Return (X, Y) of the center of cell containing provided text 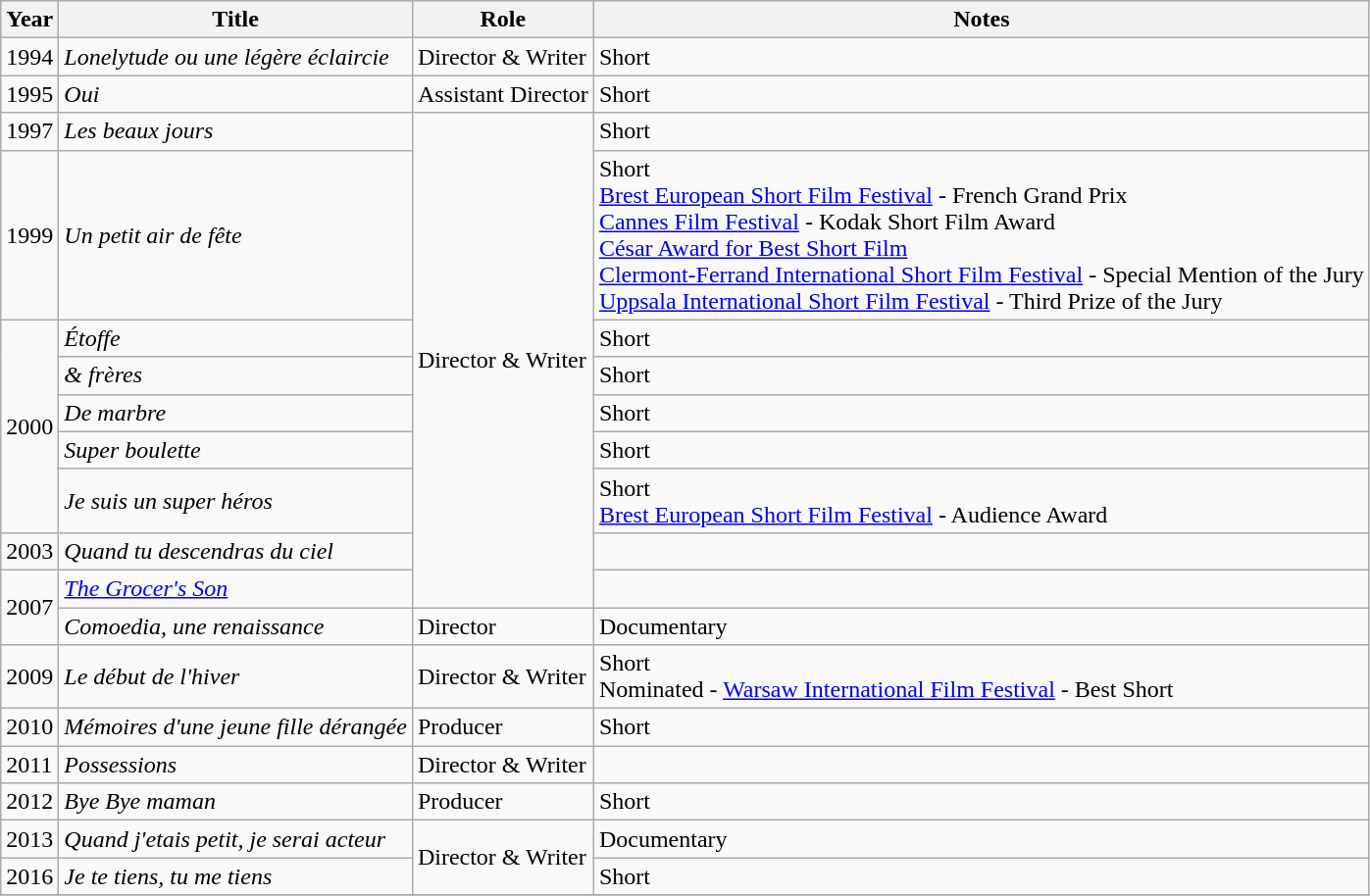
2010 (29, 727)
Notes (981, 20)
Je te tiens, tu me tiens (235, 876)
Un petit air de fête (235, 235)
Lonelytude ou une légère éclaircie (235, 57)
ShortNominated - Warsaw International Film Festival - Best Short (981, 676)
Oui (235, 94)
Quand tu descendras du ciel (235, 551)
Year (29, 20)
Role (502, 20)
2003 (29, 551)
Title (235, 20)
Je suis un super héros (235, 500)
ShortBrest European Short Film Festival - Audience Award (981, 500)
Étoffe (235, 338)
Le début de l'hiver (235, 676)
2009 (29, 676)
Comoedia, une renaissance (235, 626)
Director (502, 626)
1995 (29, 94)
2011 (29, 765)
1999 (29, 235)
2000 (29, 425)
Quand j'etais petit, je serai acteur (235, 839)
1994 (29, 57)
2013 (29, 839)
2016 (29, 876)
2007 (29, 607)
2012 (29, 802)
Mémoires d'une jeune fille dérangée (235, 727)
& frères (235, 375)
Assistant Director (502, 94)
1997 (29, 131)
Super boulette (235, 450)
De marbre (235, 413)
Les beaux jours (235, 131)
The Grocer's Son (235, 588)
Bye Bye maman (235, 802)
Possessions (235, 765)
